Return (X, Y) of the center of cell containing provided text 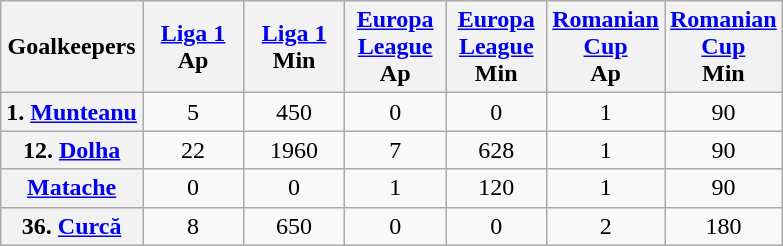
628 (496, 150)
8 (192, 226)
Liga 1Ap (192, 47)
Liga 1Min (294, 47)
450 (294, 112)
36. Curcă (72, 226)
120 (496, 188)
Matache (72, 188)
650 (294, 226)
180 (723, 226)
Romanian CupAp (606, 47)
7 (396, 150)
Romanian CupMin (723, 47)
Europa LeagueMin (496, 47)
5 (192, 112)
22 (192, 150)
12. Dolha (72, 150)
1. Munteanu (72, 112)
Europa LeagueAp (396, 47)
Goalkeepers (72, 47)
2 (606, 226)
1960 (294, 150)
